Extract the (X, Y) coordinate from the center of the cell holding the provided text.  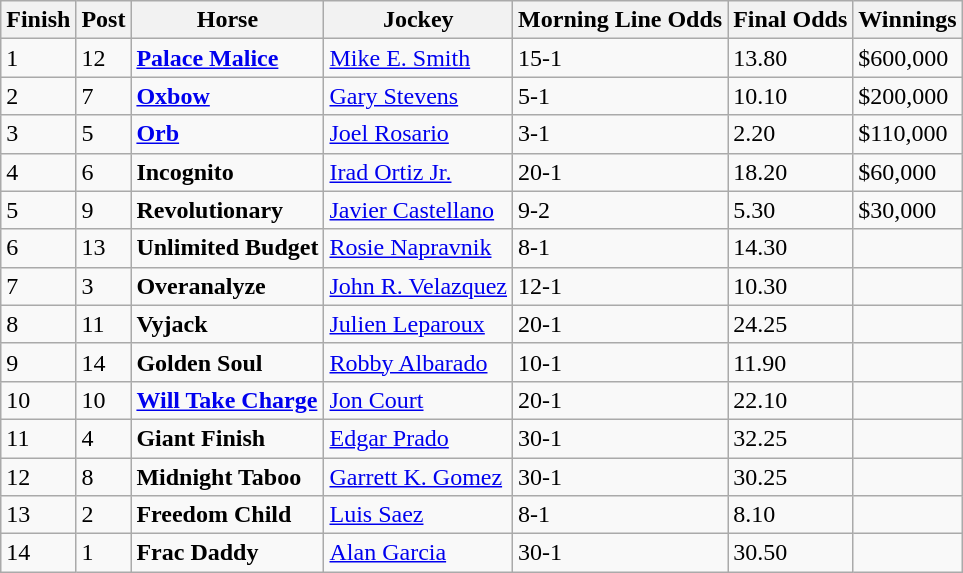
Robby Albarado (418, 362)
Overanalyze (228, 286)
Palace Malice (228, 58)
10.10 (790, 96)
Final Odds (790, 20)
Garrett K. Gomez (418, 477)
$600,000 (908, 58)
Freedom Child (228, 515)
Julien Leparoux (418, 324)
Jockey (418, 20)
30.50 (790, 553)
Irad Ortiz Jr. (418, 172)
Edgar Prado (418, 438)
15-1 (620, 58)
10.30 (790, 286)
John R. Velazquez (418, 286)
10-1 (620, 362)
$200,000 (908, 96)
2.20 (790, 134)
18.20 (790, 172)
Golden Soul (228, 362)
Mike E. Smith (418, 58)
5-1 (620, 96)
Giant Finish (228, 438)
Joel Rosario (418, 134)
Gary Stevens (418, 96)
22.10 (790, 400)
Morning Line Odds (620, 20)
11.90 (790, 362)
Midnight Taboo (228, 477)
$60,000 (908, 172)
5.30 (790, 210)
32.25 (790, 438)
30.25 (790, 477)
12-1 (620, 286)
Will Take Charge (228, 400)
8.10 (790, 515)
$30,000 (908, 210)
Javier Castellano (418, 210)
Unlimited Budget (228, 248)
Jon Court (418, 400)
Post (104, 20)
Luis Saez (418, 515)
Finish (38, 20)
Rosie Napravnik (418, 248)
$110,000 (908, 134)
Horse (228, 20)
Winnings (908, 20)
Orb (228, 134)
Revolutionary (228, 210)
9-2 (620, 210)
Oxbow (228, 96)
Alan Garcia (418, 553)
24.25 (790, 324)
14.30 (790, 248)
Vyjack (228, 324)
13.80 (790, 58)
3-1 (620, 134)
Incognito (228, 172)
Frac Daddy (228, 553)
